Locate the cell with the specified text and output its (x, y) center coordinate. 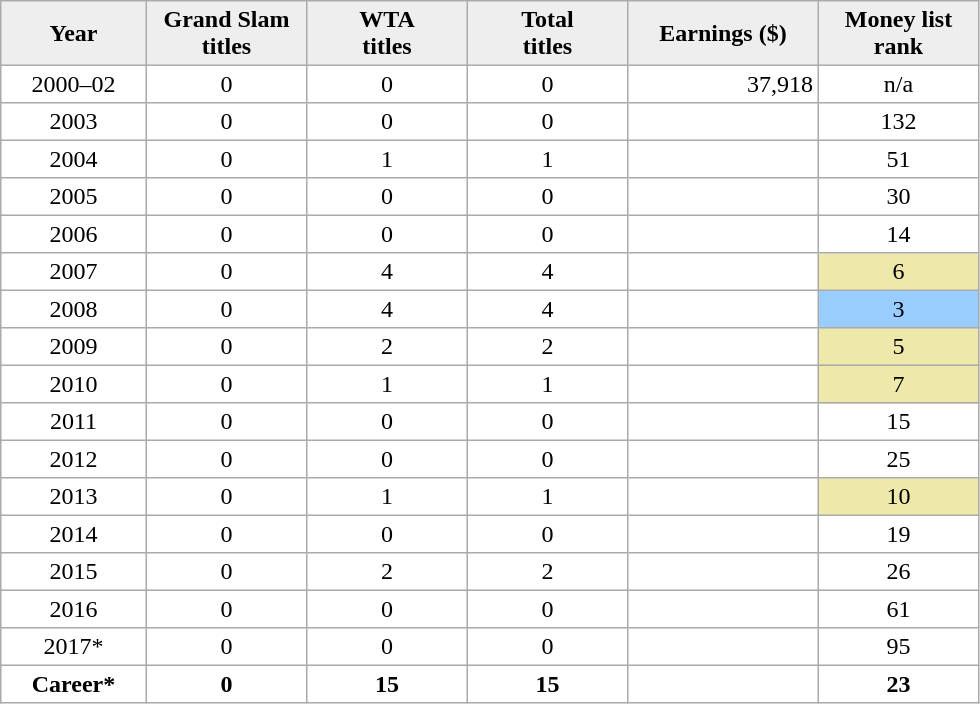
23 (898, 684)
30 (898, 197)
3 (898, 309)
n/a (898, 84)
19 (898, 534)
61 (898, 609)
2011 (74, 422)
37,918 (723, 84)
2006 (74, 234)
2016 (74, 609)
2017* (74, 647)
95 (898, 647)
2012 (74, 459)
10 (898, 497)
6 (898, 272)
2015 (74, 572)
Career* (74, 684)
2010 (74, 384)
51 (898, 159)
132 (898, 122)
26 (898, 572)
Total titles (547, 33)
2009 (74, 347)
14 (898, 234)
2003 (74, 122)
2013 (74, 497)
Grand Slam titles (226, 33)
Earnings ($) (723, 33)
2000–02 (74, 84)
7 (898, 384)
2007 (74, 272)
Year (74, 33)
5 (898, 347)
2008 (74, 309)
2004 (74, 159)
2005 (74, 197)
WTA titles (387, 33)
Money list rank (898, 33)
2014 (74, 534)
25 (898, 459)
